Return [X, Y] of the center of cell containing provided text 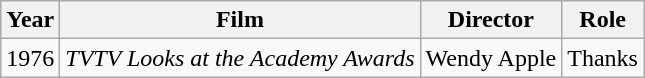
Role [603, 20]
Director [491, 20]
Year [30, 20]
TVTV Looks at the Academy Awards [240, 58]
1976 [30, 58]
Film [240, 20]
Wendy Apple [491, 58]
Thanks [603, 58]
